Extract the (X, Y) coordinate from the center of the cell holding the provided text.  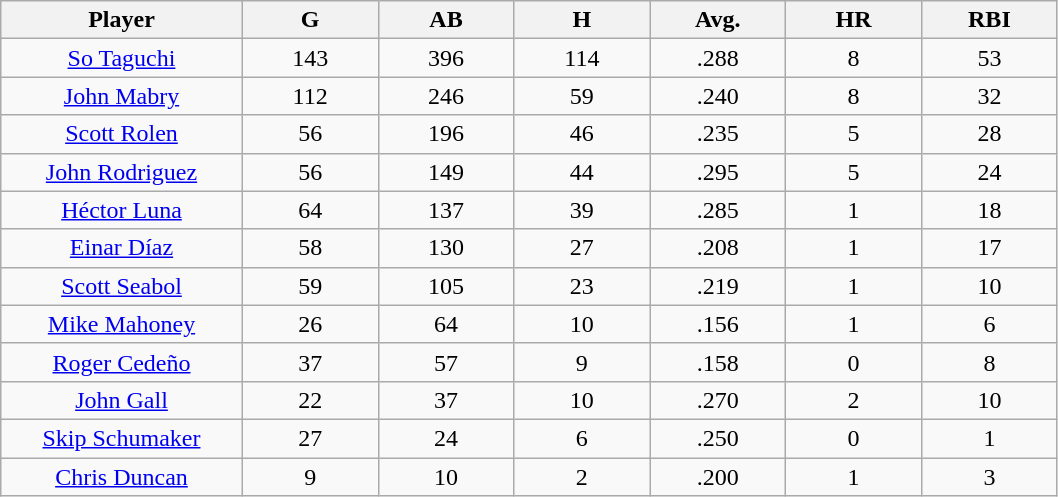
Scott Seabol (122, 286)
So Taguchi (122, 58)
26 (310, 324)
Avg. (718, 20)
G (310, 20)
.158 (718, 362)
58 (310, 248)
Roger Cedeño (122, 362)
.295 (718, 172)
44 (582, 172)
137 (446, 210)
18 (989, 210)
196 (446, 134)
23 (582, 286)
.200 (718, 477)
.235 (718, 134)
Chris Duncan (122, 477)
17 (989, 248)
53 (989, 58)
RBI (989, 20)
Einar Díaz (122, 248)
57 (446, 362)
246 (446, 96)
46 (582, 134)
Héctor Luna (122, 210)
.208 (718, 248)
114 (582, 58)
3 (989, 477)
AB (446, 20)
Scott Rolen (122, 134)
.285 (718, 210)
396 (446, 58)
130 (446, 248)
John Mabry (122, 96)
John Gall (122, 400)
32 (989, 96)
.270 (718, 400)
143 (310, 58)
22 (310, 400)
.250 (718, 438)
Player (122, 20)
39 (582, 210)
149 (446, 172)
John Rodriguez (122, 172)
112 (310, 96)
HR (854, 20)
H (582, 20)
.156 (718, 324)
28 (989, 134)
.219 (718, 286)
Skip Schumaker (122, 438)
.240 (718, 96)
.288 (718, 58)
105 (446, 286)
Mike Mahoney (122, 324)
